Provide the [X, Y] coordinate of the cell's center where the given text is located.  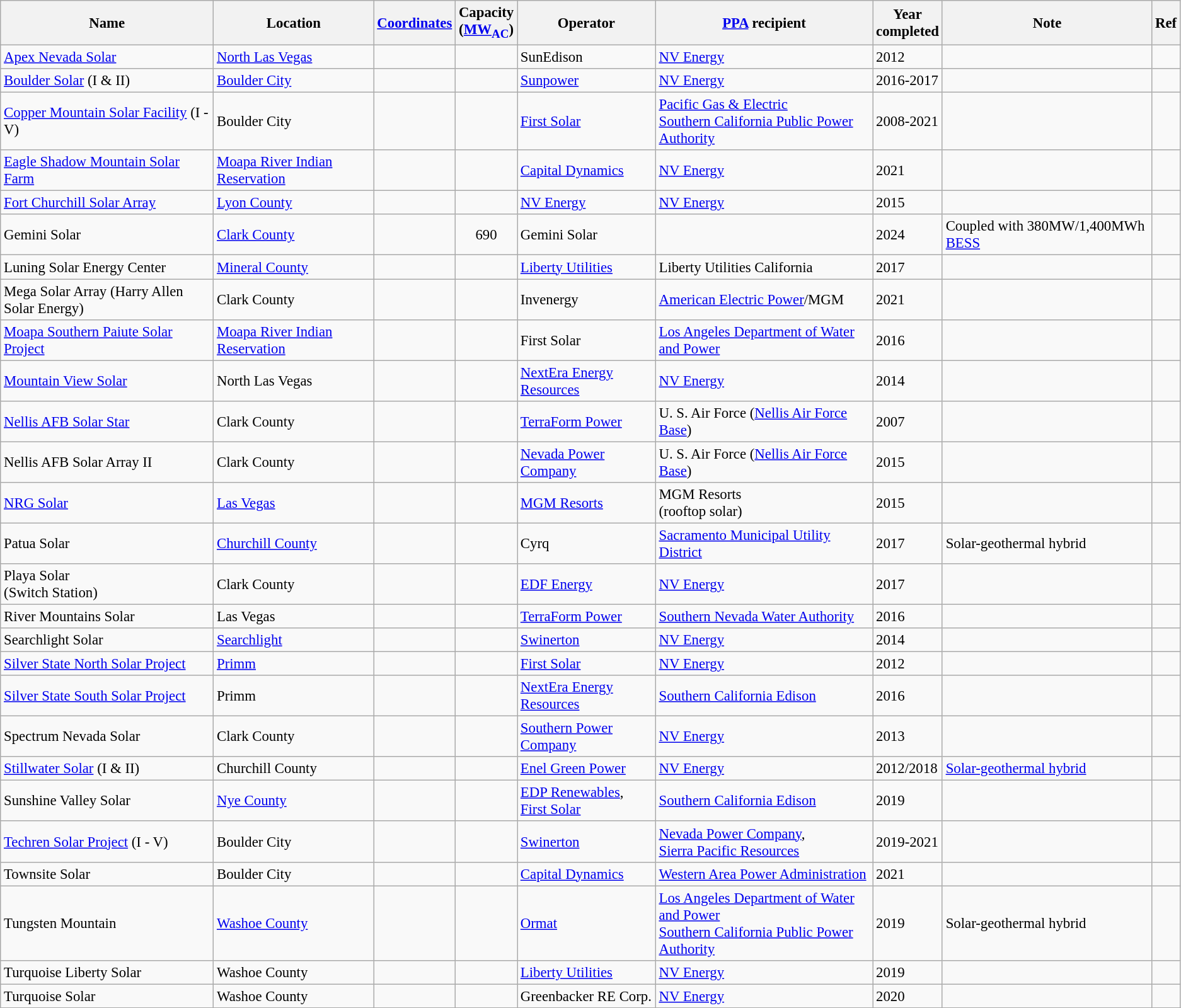
Townsite Solar [107, 874]
Mountain View Solar [107, 381]
Tungsten Mountain [107, 924]
Stillwater Solar (I & II) [107, 769]
Sunshine Valley Solar [107, 801]
2019-2021 [907, 842]
Silver State North Solar Project [107, 664]
Yearcompleted [907, 23]
Ormat [587, 924]
EDF Energy [587, 585]
2016-2017 [907, 81]
Patua Solar [107, 543]
Pacific Gas & ElectricSouthern California Public Power Authority [764, 122]
Name [107, 23]
2013 [907, 737]
Ref [1166, 23]
Los Angeles Department of Water and PowerSouthern California Public Power Authority [764, 924]
Playa Solar(Switch Station) [107, 585]
SunEdison [587, 57]
Nevada Power Company [587, 462]
MGM Resorts(rooftop solar) [764, 503]
Eagle Shadow Mountain Solar Farm [107, 170]
Apex Nevada Solar [107, 57]
Cyrq [587, 543]
Boulder Solar (I & II) [107, 81]
EDP Renewables,First Solar [587, 801]
Coupled with 380MW/1,400MWh BESS [1047, 236]
2008-2021 [907, 122]
2020 [907, 996]
Sunpower [587, 81]
PPA recipient [764, 23]
Spectrum Nevada Solar [107, 737]
Note [1047, 23]
Los Angeles Department of Water and Power [764, 340]
Lyon County [294, 203]
Searchlight [294, 640]
Western Area Power Administration [764, 874]
2007 [907, 422]
Fort Churchill Solar Array [107, 203]
Nellis AFB Solar Star [107, 422]
690 [487, 236]
Silver State South Solar Project [107, 696]
Southern Power Company [587, 737]
Location [294, 23]
Nellis AFB Solar Array II [107, 462]
Luning Solar Energy Center [107, 267]
Turquoise Solar [107, 996]
Mega Solar Array (Harry Allen Solar Energy) [107, 300]
2012/2018 [907, 769]
Southern Nevada Water Authority [764, 616]
American Electric Power/MGM [764, 300]
MGM Resorts [587, 503]
Enel Green Power [587, 769]
Nevada Power Company,Sierra Pacific Resources [764, 842]
Turquoise Liberty Solar [107, 972]
Liberty Utilities California [764, 267]
Moapa Southern Paiute Solar Project [107, 340]
River Mountains Solar [107, 616]
NRG Solar [107, 503]
Capacity(MWAC) [487, 23]
Searchlight Solar [107, 640]
Nye County [294, 801]
Mineral County [294, 267]
Sacramento Municipal Utility District [764, 543]
Greenbacker RE Corp. [587, 996]
Invenergy [587, 300]
Copper Mountain Solar Facility (I - V) [107, 122]
Coordinates [415, 23]
2024 [907, 236]
Operator [587, 23]
Techren Solar Project (I - V) [107, 842]
